From the cell containing the given text, extract its center point as (x, y) coordinate. 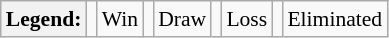
Draw (182, 19)
Loss (246, 19)
Eliminated (334, 19)
Legend: (44, 19)
Win (120, 19)
